Return the (x, y) coordinate for the center point of the cell that contains the specified text.  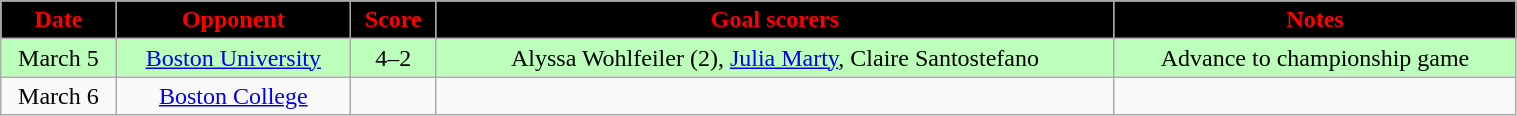
Boston College (233, 96)
Boston University (233, 58)
Alyssa Wohlfeiler (2), Julia Marty, Claire Santostefano (775, 58)
Notes (1315, 20)
March 6 (58, 96)
Score (394, 20)
Goal scorers (775, 20)
March 5 (58, 58)
Opponent (233, 20)
4–2 (394, 58)
Advance to championship game (1315, 58)
Date (58, 20)
